Extract the [X, Y] coordinate from the center of the cell holding the provided text.  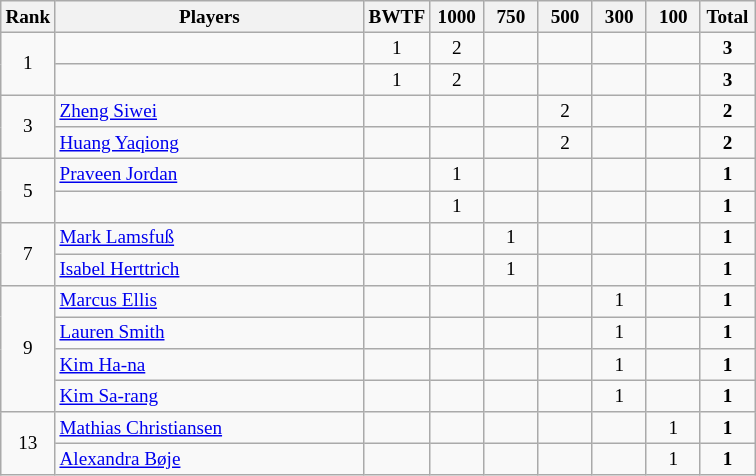
Total [727, 17]
Lauren Smith [210, 333]
Isabel Herttrich [210, 270]
300 [619, 17]
7 [28, 254]
Alexandra Bøje [210, 460]
Huang Yaqiong [210, 143]
Mark Lamsfuß [210, 238]
750 [511, 17]
Marcus Ellis [210, 301]
BWTF [397, 17]
Kim Sa-rang [210, 396]
Zheng Siwei [210, 111]
1000 [457, 17]
13 [28, 444]
Kim Ha-na [210, 365]
Mathias Christiansen [210, 428]
500 [565, 17]
Praveen Jordan [210, 175]
100 [673, 17]
9 [28, 348]
Rank [28, 17]
Players [210, 17]
5 [28, 190]
